Determine the (x, y) coordinate at the center of the cell enclosing the given text.  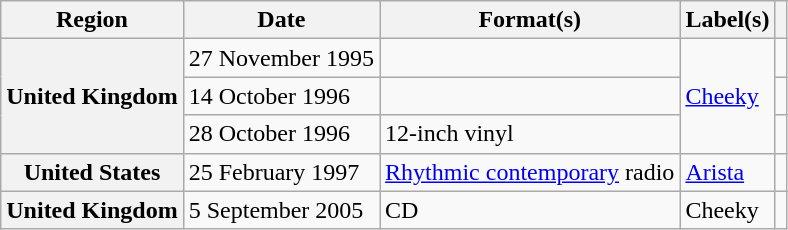
28 October 1996 (281, 134)
Arista (728, 172)
5 September 2005 (281, 210)
Label(s) (728, 20)
Format(s) (530, 20)
27 November 1995 (281, 58)
CD (530, 210)
Date (281, 20)
Region (92, 20)
12-inch vinyl (530, 134)
Rhythmic contemporary radio (530, 172)
14 October 1996 (281, 96)
25 February 1997 (281, 172)
United States (92, 172)
